Search for the cell housing the specified text and yield its (X, Y) center coordinate. 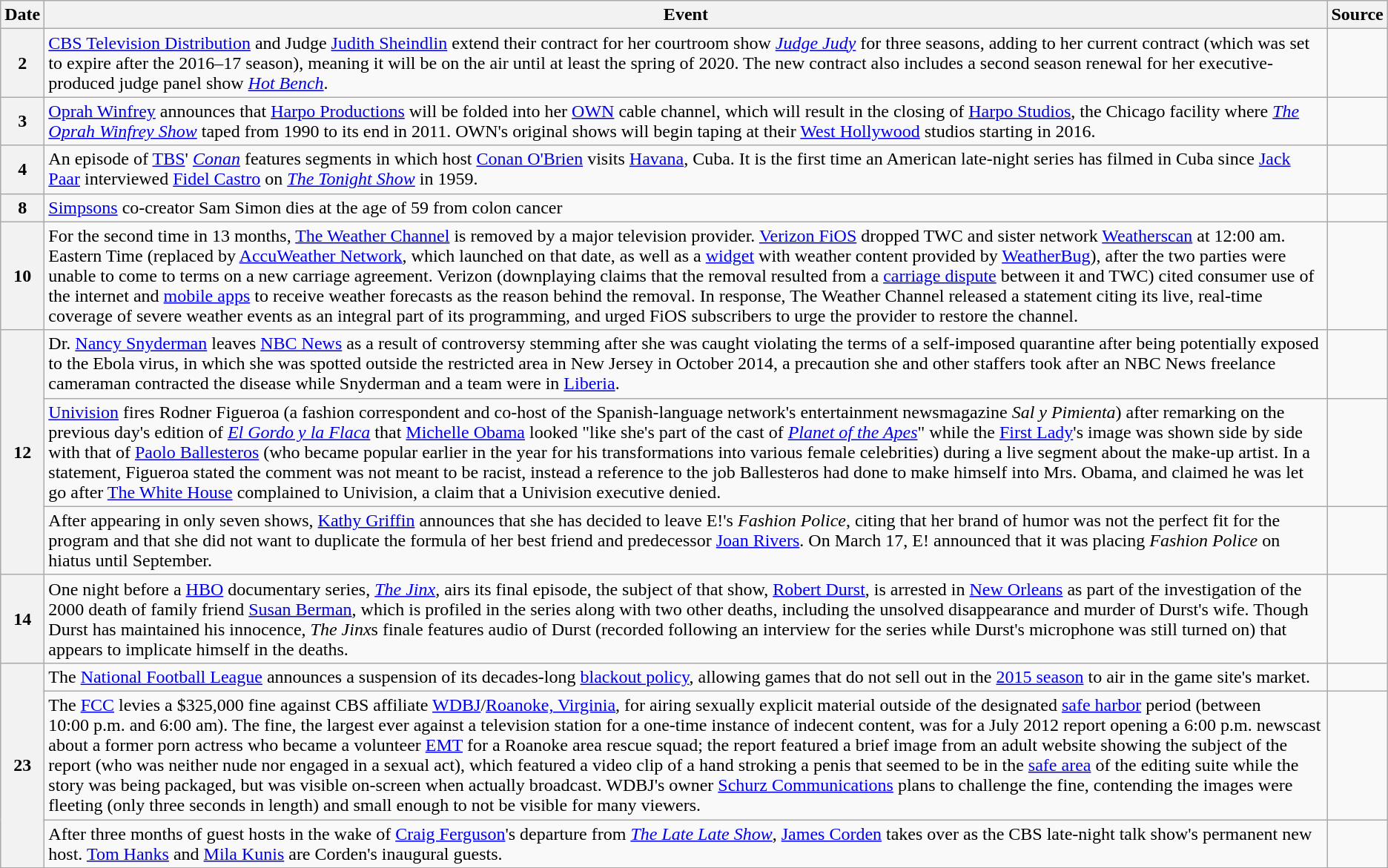
Date (22, 15)
3 (22, 122)
10 (22, 276)
12 (22, 452)
14 (22, 618)
Simpsons co-creator Sam Simon dies at the age of 59 from colon cancer (686, 208)
8 (22, 208)
Source (1357, 15)
4 (22, 169)
23 (22, 765)
2 (22, 63)
Event (686, 15)
